Return [X, Y] of the center of cell containing provided text 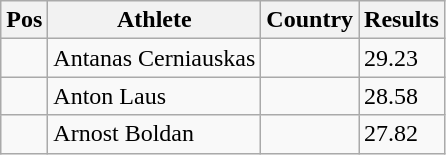
Antanas Cerniauskas [154, 58]
29.23 [402, 58]
Anton Laus [154, 96]
Results [402, 20]
27.82 [402, 134]
28.58 [402, 96]
Arnost Boldan [154, 134]
Pos [24, 20]
Country [310, 20]
Athlete [154, 20]
